Locate the cell with the specified text and output its [X, Y] center coordinate. 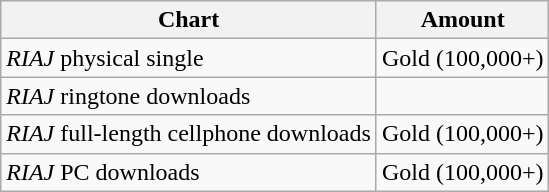
RIAJ full-length cellphone downloads [189, 134]
Chart [189, 20]
RIAJ PC downloads [189, 172]
RIAJ physical single [189, 58]
Amount [462, 20]
RIAJ ringtone downloads [189, 96]
